Output the (X, Y) coordinate of the center of the cell containing the given text.  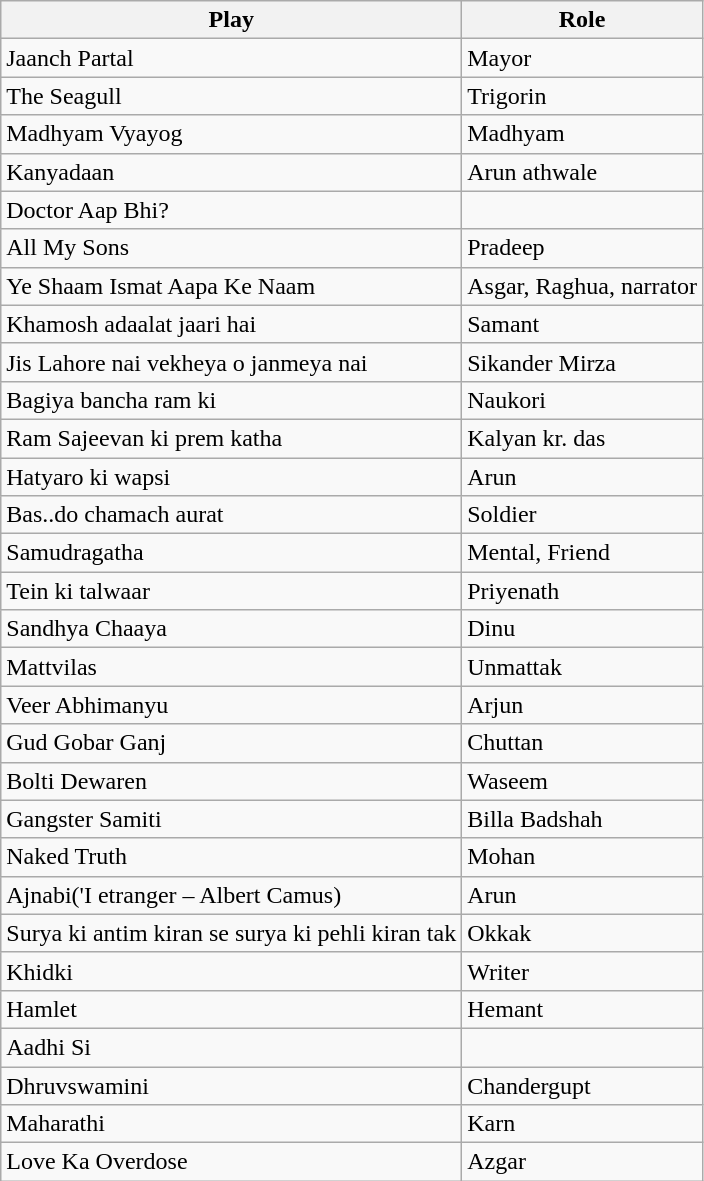
Hemant (582, 1009)
The Seagull (232, 96)
Role (582, 20)
All My Sons (232, 248)
Mayor (582, 58)
Arjun (582, 705)
Kanyadaan (232, 172)
Billa Badshah (582, 819)
Pradeep (582, 248)
Gangster Samiti (232, 819)
Ajnabi('I etranger – Albert Camus) (232, 895)
Samant (582, 324)
Kalyan kr. das (582, 438)
Soldier (582, 515)
Surya ki antim kiran se surya ki pehli kiran tak (232, 933)
Arun athwale (582, 172)
Azgar (582, 1162)
Waseem (582, 781)
Trigorin (582, 96)
Chandergupt (582, 1085)
Mental, Friend (582, 553)
Dhruvswamini (232, 1085)
Dinu (582, 629)
Bas..do chamach aurat (232, 515)
Tein ki talwaar (232, 591)
Bolti Dewaren (232, 781)
Chuttan (582, 743)
Naked Truth (232, 857)
Khamosh adaalat jaari hai (232, 324)
Jis Lahore nai vekheya o janmeya nai (232, 362)
Love Ka Overdose (232, 1162)
Asgar, Raghua, narrator (582, 286)
Khidki (232, 971)
Karn (582, 1124)
Samudragatha (232, 553)
Sandhya Chaaya (232, 629)
Okkak (582, 933)
Mohan (582, 857)
Hamlet (232, 1009)
Priyenath (582, 591)
Aadhi Si (232, 1047)
Unmattak (582, 667)
Madhyam Vyayog (232, 134)
Madhyam (582, 134)
Ye Shaam Ismat Aapa Ke Naam (232, 286)
Hatyaro ki wapsi (232, 477)
Maharathi (232, 1124)
Jaanch Partal (232, 58)
Doctor Aap Bhi? (232, 210)
Naukori (582, 400)
Mattvilas (232, 667)
Writer (582, 971)
Veer Abhimanyu (232, 705)
Bagiya bancha ram ki (232, 400)
Gud Gobar Ganj (232, 743)
Sikander Mirza (582, 362)
Play (232, 20)
Ram Sajeevan ki prem katha (232, 438)
